Detect which cell encompasses the target text, then output its (x, y) center coordinate. 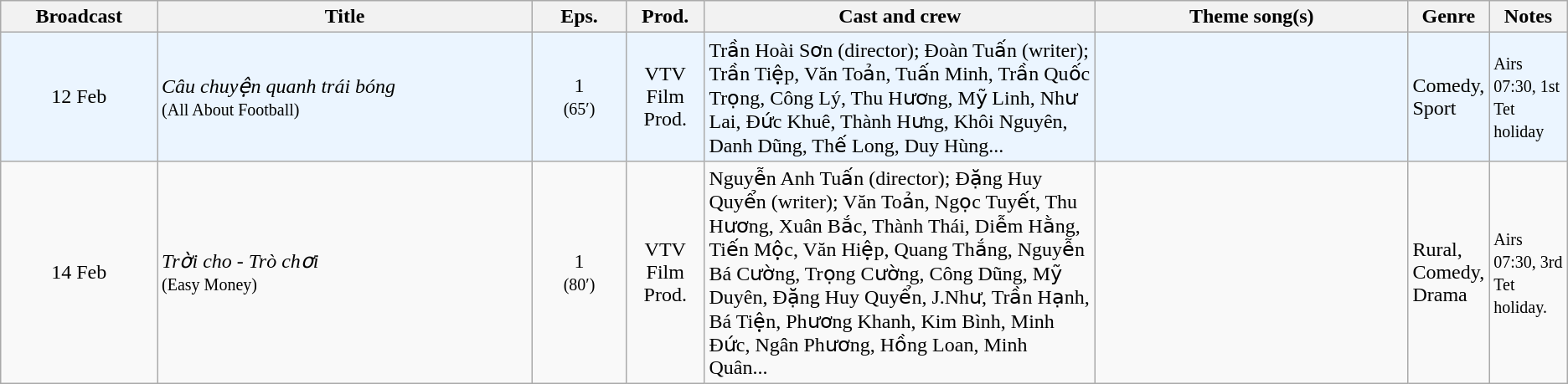
Broadcast (79, 17)
Airs 07:30, 1st Tet holiday (1529, 97)
Cast and crew (900, 17)
Eps. (579, 17)
1(65′) (579, 97)
Comedy, Sport (1449, 97)
Theme song(s) (1251, 17)
Notes (1529, 17)
12 Feb (79, 97)
Câu chuyện quanh trái bóng (All About Football) (345, 97)
14 Feb (79, 272)
Airs 07:30, 3rd Tet holiday. (1529, 272)
1(80′) (579, 272)
Title (345, 17)
Trời cho - Trò chơi (Easy Money) (345, 272)
Genre (1449, 17)
Rural, Comedy, Drama (1449, 272)
Prod. (665, 17)
